Detect which cell encompasses the target text, then output its [X, Y] center coordinate. 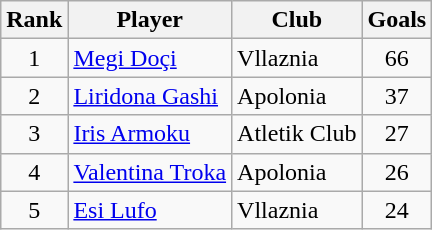
Liridona Gashi [150, 96]
Valentina Troka [150, 172]
Goals [397, 20]
2 [34, 96]
3 [34, 134]
Atletik Club [297, 134]
Club [297, 20]
1 [34, 58]
37 [397, 96]
Esi Lufo [150, 210]
Iris Armoku [150, 134]
66 [397, 58]
5 [34, 210]
24 [397, 210]
Rank [34, 20]
Megi Doçi [150, 58]
26 [397, 172]
4 [34, 172]
Player [150, 20]
27 [397, 134]
